Return the (X, Y) coordinate for the center point of the cell that contains the specified text.  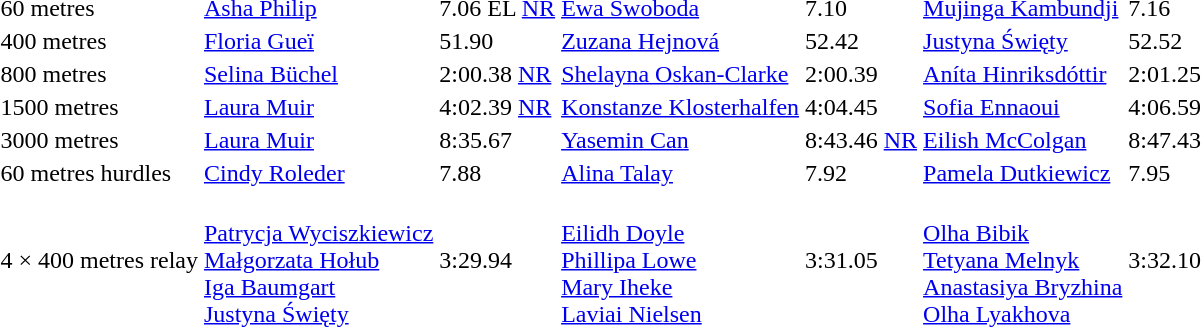
Sofia Ennaoui (1023, 107)
8:35.67 (498, 140)
Alina Talay (680, 173)
2:00.39 (862, 74)
Selina Büchel (318, 74)
Cindy Roleder (318, 173)
Yasemin Can (680, 140)
Shelayna Oskan-Clarke (680, 74)
2:00.38 NR (498, 74)
Floria Gueï (318, 41)
Eilish McColgan (1023, 140)
Aníta Hinriksdóttir (1023, 74)
Zuzana Hejnová (680, 41)
Konstanze Klosterhalfen (680, 107)
Pamela Dutkiewicz (1023, 173)
4:02.39 NR (498, 107)
51.90 (498, 41)
52.42 (862, 41)
4:04.45 (862, 107)
8:43.46 NR (862, 140)
7.88 (498, 173)
Justyna Święty (1023, 41)
7.92 (862, 173)
